Return the (x, y) coordinate for the center point of the cell that contains the specified text.  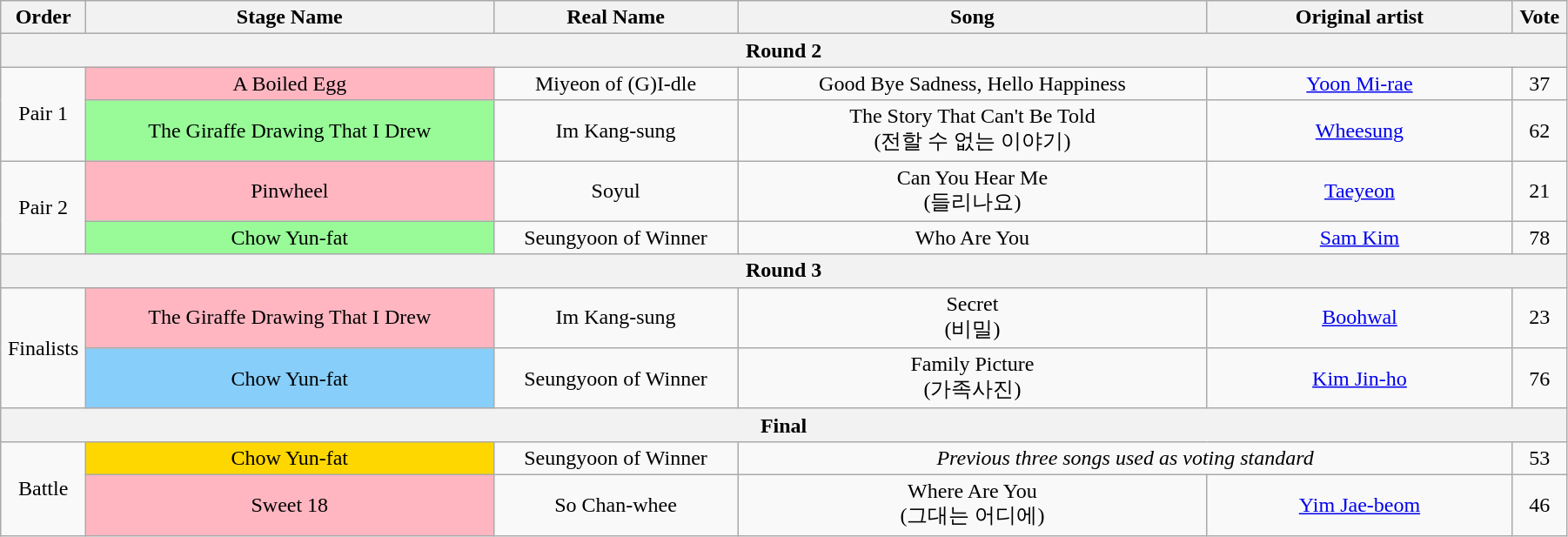
Can You Hear Me(들리나요) (973, 191)
62 (1539, 131)
Pair 2 (44, 207)
Where Are You(그대는 어디에) (973, 505)
Vote (1539, 17)
Yim Jae-beom (1359, 505)
Finalists (44, 348)
Round 2 (784, 50)
The Story That Can't Be Told(전할 수 없는 이야기) (973, 131)
A Boiled Egg (290, 84)
Miyeon of (G)I-dle (616, 84)
23 (1539, 318)
Original artist (1359, 17)
76 (1539, 379)
Battle (44, 488)
Round 3 (784, 271)
Kim Jin-ho (1359, 379)
Real Name (616, 17)
46 (1539, 505)
Boohwal (1359, 318)
Pair 1 (44, 114)
Soyul (616, 191)
21 (1539, 191)
Pinwheel (290, 191)
Taeyeon (1359, 191)
Family Picture(가족사진) (973, 379)
Sweet 18 (290, 505)
78 (1539, 238)
Stage Name (290, 17)
Secret(비밀) (973, 318)
Order (44, 17)
So Chan-whee (616, 505)
Who Are You (973, 238)
37 (1539, 84)
Previous three songs used as voting standard (1125, 458)
Yoon Mi-rae (1359, 84)
53 (1539, 458)
Sam Kim (1359, 238)
Good Bye Sadness, Hello Happiness (973, 84)
Song (973, 17)
Wheesung (1359, 131)
Final (784, 425)
